Locate the cell with the specified text and output its (X, Y) center coordinate. 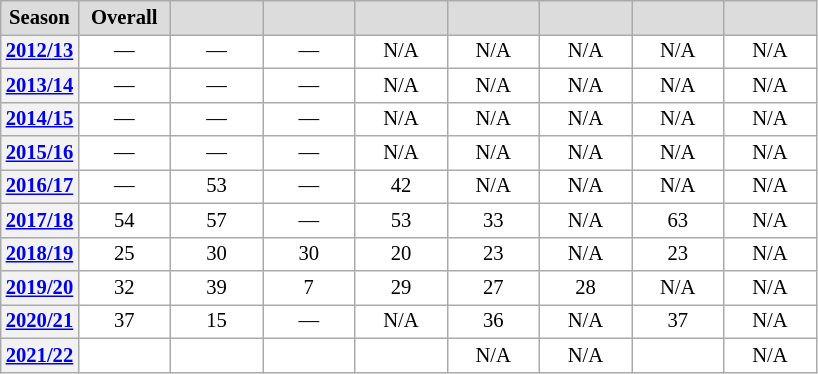
42 (401, 186)
32 (124, 287)
2020/21 (40, 321)
63 (678, 220)
33 (493, 220)
2019/20 (40, 287)
54 (124, 220)
Overall (124, 17)
57 (216, 220)
15 (216, 321)
27 (493, 287)
25 (124, 254)
2021/22 (40, 355)
7 (309, 287)
2014/15 (40, 119)
39 (216, 287)
2013/14 (40, 85)
Season (40, 17)
2016/17 (40, 186)
28 (585, 287)
29 (401, 287)
20 (401, 254)
36 (493, 321)
2017/18 (40, 220)
2012/13 (40, 51)
2018/19 (40, 254)
2015/16 (40, 153)
